Determine the [X, Y] coordinate at the center of the cell enclosing the given text.  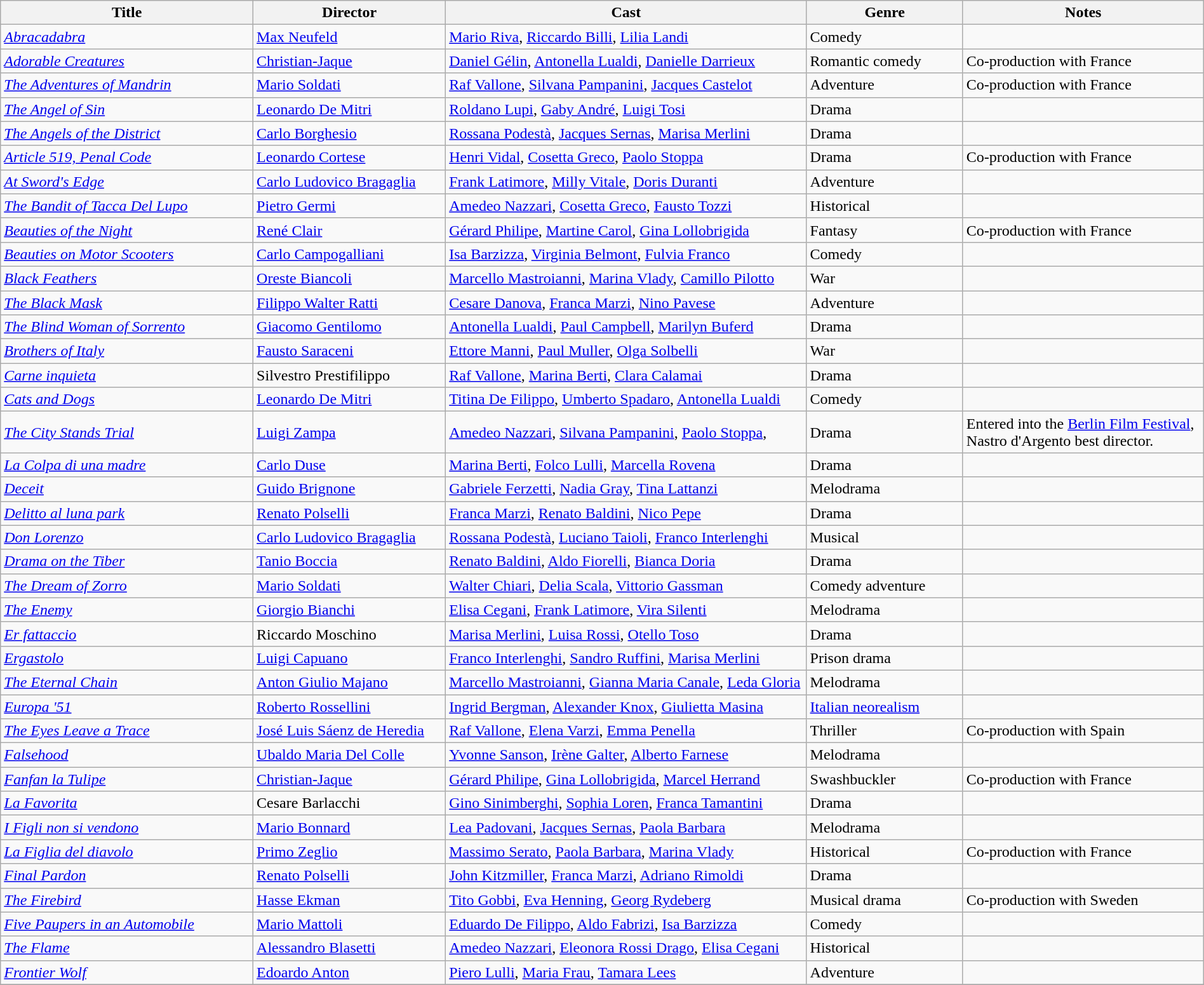
Carne inquieta [127, 375]
Tanio Boccia [349, 561]
The Eternal Chain [127, 682]
Raf Vallone, Marina Berti, Clara Calamai [626, 375]
Rossana Podestà, Luciano Taioli, Franco Interlenghi [626, 537]
Isa Barzizza, Virginia Belmont, Fulvia Franco [626, 254]
Black Feathers [127, 278]
Brothers of Italy [127, 351]
Titina De Filippo, Umberto Spadaro, Antonella Lualdi [626, 399]
Cesare Barlacchi [349, 803]
John Kitzmiller, Franca Marzi, Adriano Rimoldi [626, 876]
La Favorita [127, 803]
Carlo Duse [349, 465]
Henri Vidal, Cosetta Greco, Paolo Stoppa [626, 157]
Carlo Borghesio [349, 133]
Piero Lulli, Maria Frau, Tamara Lees [626, 972]
Frontier Wolf [127, 972]
Beauties on Motor Scooters [127, 254]
Swashbuckler [885, 779]
Adorable Creatures [127, 61]
René Clair [349, 230]
Gabriele Ferzetti, Nadia Gray, Tina Lattanzi [626, 489]
Amedeo Nazzari, Cosetta Greco, Fausto Tozzi [626, 206]
Walter Chiari, Delia Scala, Vittorio Gassman [626, 586]
Falsehood [127, 755]
Gino Sinimberghi, Sophia Loren, Franca Tamantini [626, 803]
Fausto Saraceni [349, 351]
Musical drama [885, 900]
Giorgio Bianchi [349, 610]
Title [127, 13]
Mario Riva, Riccardo Billi, Lilia Landi [626, 37]
Cats and Dogs [127, 399]
Frank Latimore, Milly Vitale, Doris Duranti [626, 182]
Primo Zeglio [349, 852]
Five Paupers in an Automobile [127, 924]
Fanfan la Tulipe [127, 779]
Renato Baldini, Aldo Fiorelli, Bianca Doria [626, 561]
Oreste Biancoli [349, 278]
Cast [626, 13]
Daniel Gélin, Antonella Lualdi, Danielle Darrieux [626, 61]
Franco Interlenghi, Sandro Ruffini, Marisa Merlini [626, 658]
Gérard Philipe, Gina Lollobrigida, Marcel Herrand [626, 779]
Director [349, 13]
Massimo Serato, Paola Barbara, Marina Vlady [626, 852]
Guido Brignone [349, 489]
Edoardo Anton [349, 972]
Amedeo Nazzari, Eleonora Rossi Drago, Elisa Cegani [626, 948]
Marcello Mastroianni, Marina Vlady, Camillo Pilotto [626, 278]
Roberto Rossellini [349, 707]
Er fattaccio [127, 634]
Article 519, Penal Code [127, 157]
The Black Mask [127, 303]
At Sword's Edge [127, 182]
The Blind Woman of Sorrento [127, 327]
Roldano Lupi, Gaby André, Luigi Tosi [626, 109]
Ergastolo [127, 658]
Lea Padovani, Jacques Sernas, Paola Barbara [626, 828]
Rossana Podestà, Jacques Sernas, Marisa Merlini [626, 133]
Musical [885, 537]
Gérard Philipe, Martine Carol, Gina Lollobrigida [626, 230]
Don Lorenzo [127, 537]
Deceit [127, 489]
La Figlia del diavolo [127, 852]
Elisa Cegani, Frank Latimore, Vira Silenti [626, 610]
Riccardo Moschino [349, 634]
Eduardo De Filippo, Aldo Fabrizi, Isa Barzizza [626, 924]
The Flame [127, 948]
Leonardo Cortese [349, 157]
The Eyes Leave a Trace [127, 731]
Tito Gobbi, Eva Henning, Georg Rydeberg [626, 900]
Beauties of the Night [127, 230]
Ingrid Bergman, Alexander Knox, Giulietta Masina [626, 707]
Genre [885, 13]
Marina Berti, Folco Lulli, Marcella Rovena [626, 465]
Ubaldo Maria Del Colle [349, 755]
Franca Marzi, Renato Baldini, Nico Pepe [626, 513]
Mario Bonnard [349, 828]
Delitto al luna park [127, 513]
Fantasy [885, 230]
The Adventures of Mandrin [127, 85]
José Luis Sáenz de Heredia [349, 731]
Luigi Zampa [349, 432]
Anton Giulio Majano [349, 682]
The Angels of the District [127, 133]
Luigi Capuano [349, 658]
Alessandro Blasetti [349, 948]
Raf Vallone, Silvana Pampanini, Jacques Castelot [626, 85]
Cesare Danova, Franca Marzi, Nino Pavese [626, 303]
Marisa Merlini, Luisa Rossi, Otello Toso [626, 634]
Filippo Walter Ratti [349, 303]
The Angel of Sin [127, 109]
The City Stands Trial [127, 432]
The Bandit of Tacca Del Lupo [127, 206]
Drama on the Tiber [127, 561]
Comedy adventure [885, 586]
The Firebird [127, 900]
The Dream of Zorro [127, 586]
Giacomo Gentilomo [349, 327]
Thriller [885, 731]
Max Neufeld [349, 37]
Co-production with Sweden [1083, 900]
Amedeo Nazzari, Silvana Pampanini, Paolo Stoppa, [626, 432]
Yvonne Sanson, Irène Galter, Alberto Farnese [626, 755]
Romantic comedy [885, 61]
Antonella Lualdi, Paul Campbell, Marilyn Buferd [626, 327]
Marcello Mastroianni, Gianna Maria Canale, Leda Gloria [626, 682]
Italian neorealism [885, 707]
Silvestro Prestifilippo [349, 375]
Hasse Ekman [349, 900]
Notes [1083, 13]
Mario Mattoli [349, 924]
Entered into the Berlin Film Festival, Nastro d'Argento best director. [1083, 432]
Carlo Campogalliani [349, 254]
Ettore Manni, Paul Muller, Olga Solbelli [626, 351]
I Figli non si vendono [127, 828]
The Enemy [127, 610]
Final Pardon [127, 876]
Raf Vallone, Elena Varzi, Emma Penella [626, 731]
Pietro Germi [349, 206]
Europa '51 [127, 707]
Abracadabra [127, 37]
La Colpa di una madre [127, 465]
Prison drama [885, 658]
Co-production with Spain [1083, 731]
